Search for the cell housing the specified text and yield its (x, y) center coordinate. 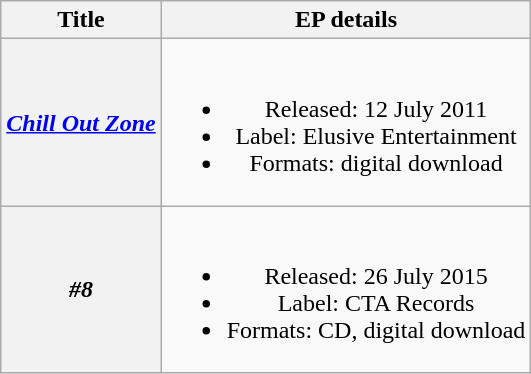
Title (81, 20)
Released: 26 July 2015Label: CTA RecordsFormats: CD, digital download (346, 290)
Chill Out Zone (81, 122)
Released: 12 July 2011Label: Elusive EntertainmentFormats: digital download (346, 122)
#8 (81, 290)
EP details (346, 20)
